Detect which cell encompasses the target text, then output its (X, Y) center coordinate. 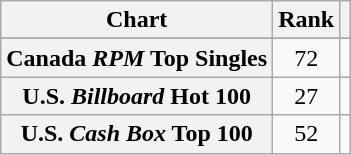
27 (306, 96)
72 (306, 58)
U.S. Billboard Hot 100 (137, 96)
52 (306, 134)
Canada RPM Top Singles (137, 58)
Rank (306, 20)
Chart (137, 20)
U.S. Cash Box Top 100 (137, 134)
